Output the [X, Y] coordinate of the center of the cell containing the given text.  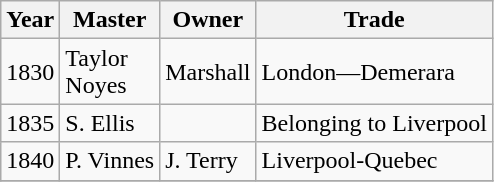
Belonging to Liverpool [374, 123]
S. Ellis [110, 123]
1830 [30, 72]
Marshall [208, 72]
TaylorNoyes [110, 72]
1835 [30, 123]
Year [30, 20]
J. Terry [208, 161]
Liverpool-Quebec [374, 161]
Owner [208, 20]
London—Demerara [374, 72]
1840 [30, 161]
Trade [374, 20]
P. Vinnes [110, 161]
Master [110, 20]
